Output the [x, y] coordinate of the center of the cell containing the given text.  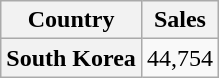
44,754 [180, 58]
Sales [180, 20]
South Korea [72, 58]
Country [72, 20]
